Locate the cell with the specified text and output its [X, Y] center coordinate. 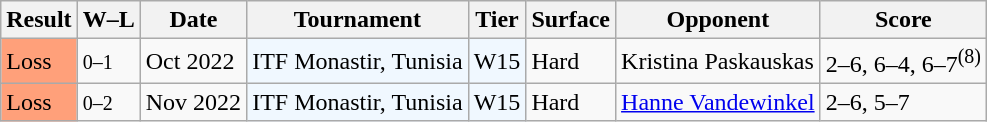
Opponent [718, 20]
Hanne Vandewinkel [718, 102]
Tournament [358, 20]
Nov 2022 [193, 102]
0–2 [108, 102]
Kristina Paskauskas [718, 62]
2–6, 5–7 [903, 102]
Tier [497, 20]
Score [903, 20]
W–L [108, 20]
Oct 2022 [193, 62]
Result [39, 20]
0–1 [108, 62]
Date [193, 20]
2–6, 6–4, 6–7(8) [903, 62]
Surface [571, 20]
